Detect which cell encompasses the target text, then output its [X, Y] center coordinate. 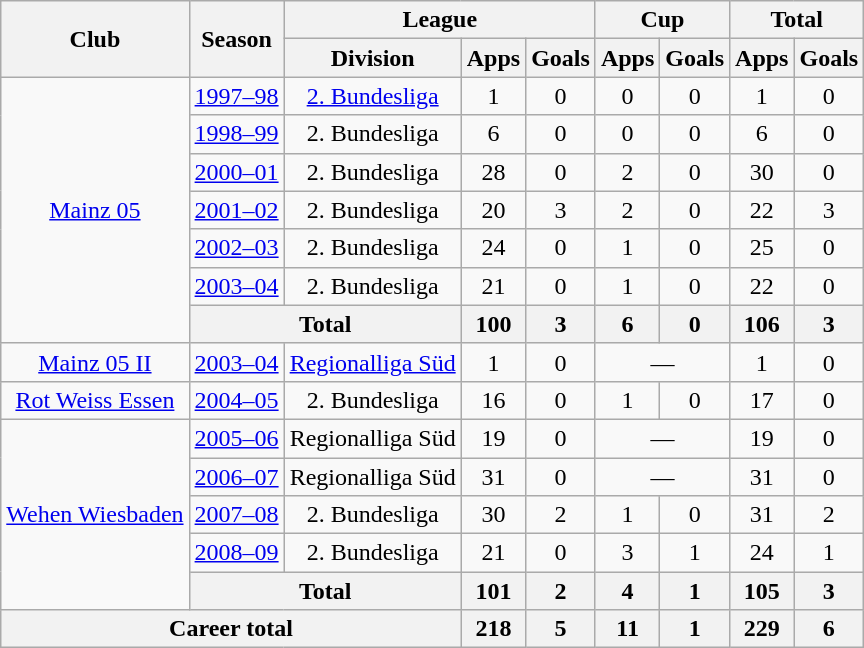
17 [762, 400]
2002–03 [236, 248]
16 [493, 400]
4 [627, 591]
5 [561, 629]
25 [762, 248]
1997–98 [236, 96]
Mainz 05 II [95, 362]
101 [493, 591]
100 [493, 324]
2001–02 [236, 210]
2006–07 [236, 477]
20 [493, 210]
Cup [662, 20]
218 [493, 629]
28 [493, 172]
Rot Weiss Essen [95, 400]
2004–05 [236, 400]
Division [372, 58]
League [440, 20]
2008–09 [236, 553]
1998–99 [236, 134]
2007–08 [236, 515]
2000–01 [236, 172]
Career total [231, 629]
2005–06 [236, 438]
229 [762, 629]
Season [236, 39]
Club [95, 39]
Wehen Wiesbaden [95, 514]
Mainz 05 [95, 210]
11 [627, 629]
106 [762, 324]
105 [762, 591]
